Search for the cell housing the specified text and yield its (X, Y) center coordinate. 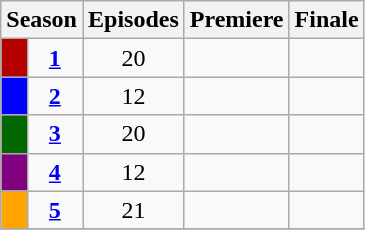
2 (54, 96)
Episodes (133, 20)
4 (54, 172)
5 (54, 210)
Finale (326, 20)
Season (42, 20)
Premiere (236, 20)
21 (133, 210)
1 (54, 58)
3 (54, 134)
